Determine the (x, y) coordinate at the center of the cell enclosing the given text.  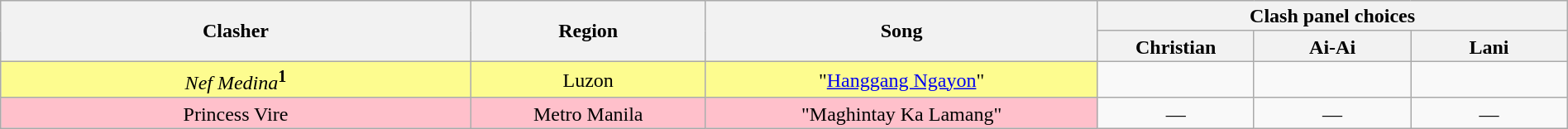
Christian (1176, 46)
Princess Vire (236, 112)
Clasher (236, 31)
Luzon (588, 79)
Ai-Ai (1331, 46)
Nef Medina1 (236, 79)
Clash panel choices (1332, 17)
Song (901, 31)
"Hanggang Ngayon" (901, 79)
Metro Manila (588, 112)
"Maghintay Ka Lamang" (901, 112)
Lani (1489, 46)
Region (588, 31)
